Scan for the cell matching the given text and deliver its (X, Y) coordinate at center. 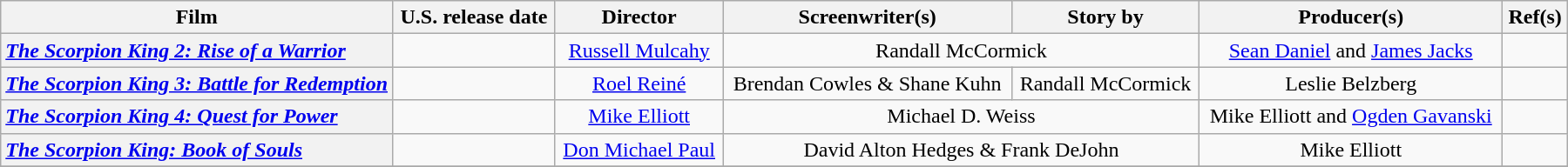
Mike Elliott and Ogden Gavanski (1351, 117)
Ref(s) (1535, 17)
Sean Daniel and James Jacks (1351, 50)
Film (197, 17)
The Scorpion King 3: Battle for Redemption (197, 83)
U.S. release date (474, 17)
Brendan Cowles & Shane Kuhn (868, 83)
Story by (1105, 17)
Russell Mulcahy (639, 50)
The Scorpion King 4: Quest for Power (197, 117)
Don Michael Paul (639, 150)
Director (639, 17)
The Scorpion King 2: Rise of a Warrior (197, 50)
Producer(s) (1351, 17)
The Scorpion King: Book of Souls (197, 150)
David Alton Hedges & Frank DeJohn (962, 150)
Leslie Belzberg (1351, 83)
Roel Reiné (639, 83)
Michael D. Weiss (962, 117)
Screenwriter(s) (868, 17)
